Determine the (X, Y) coordinate at the center of the cell enclosing the given text.  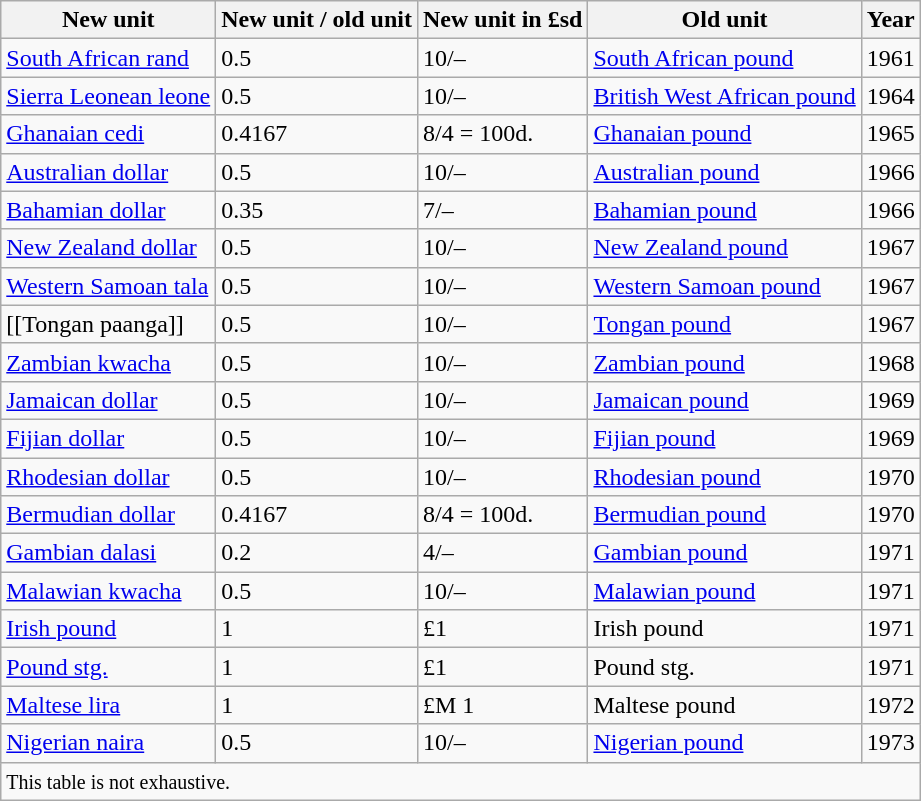
Australian dollar (108, 172)
Fijian pound (724, 438)
Tongan pound (724, 324)
Jamaican dollar (108, 400)
Western Samoan tala (108, 286)
Sierra Leonean leone (108, 96)
This table is not exhaustive. (461, 781)
Maltese lira (108, 705)
Gambian pound (724, 553)
Zambian kwacha (108, 362)
Fijian dollar (108, 438)
1961 (890, 58)
Old unit (724, 20)
1968 (890, 362)
Western Samoan pound (724, 286)
Bahamian dollar (108, 210)
Zambian pound (724, 362)
[[Tongan paanga]] (108, 324)
1964 (890, 96)
South African pound (724, 58)
4/– (502, 553)
New Zealand dollar (108, 248)
Maltese pound (724, 705)
New unit in £sd (502, 20)
Malawian pound (724, 591)
1972 (890, 705)
Nigerian naira (108, 743)
Rhodesian pound (724, 477)
0.2 (317, 553)
Jamaican pound (724, 400)
Year (890, 20)
British West African pound (724, 96)
Bermudian pound (724, 515)
Gambian dalasi (108, 553)
New unit (108, 20)
New Zealand pound (724, 248)
New unit / old unit (317, 20)
Ghanaian cedi (108, 134)
Bermudian dollar (108, 515)
Rhodesian dollar (108, 477)
1965 (890, 134)
Bahamian pound (724, 210)
Nigerian pound (724, 743)
£M 1 (502, 705)
Australian pound (724, 172)
Malawian kwacha (108, 591)
7/– (502, 210)
South African rand (108, 58)
Ghanaian pound (724, 134)
0.35 (317, 210)
1973 (890, 743)
